From the cell containing the given text, extract its center point as [X, Y] coordinate. 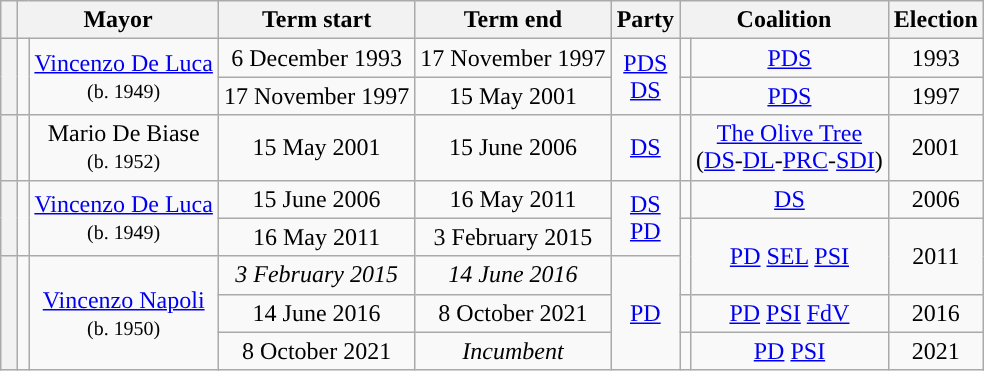
2016 [936, 313]
Election [936, 20]
DSPD [645, 218]
Mario De Biase(b. 1952) [124, 148]
Incumbent [513, 351]
PD [645, 313]
The Olive Tree(DS-DL-PRC-SDI) [790, 148]
PD PSI FdV [790, 313]
Vincenzo Napoli (b. 1950) [124, 313]
PDSDS [645, 77]
2006 [936, 199]
1997 [936, 96]
Mayor [118, 20]
2021 [936, 351]
PD PSI [790, 351]
6 December 1993 [316, 58]
Term end [513, 20]
2001 [936, 148]
1993 [936, 58]
Party [645, 20]
Coalition [784, 20]
PD SEL PSI [790, 256]
Term start [316, 20]
2011 [936, 256]
